Capture the cell that displays the provided text and extract its [X, Y] central coordinate. 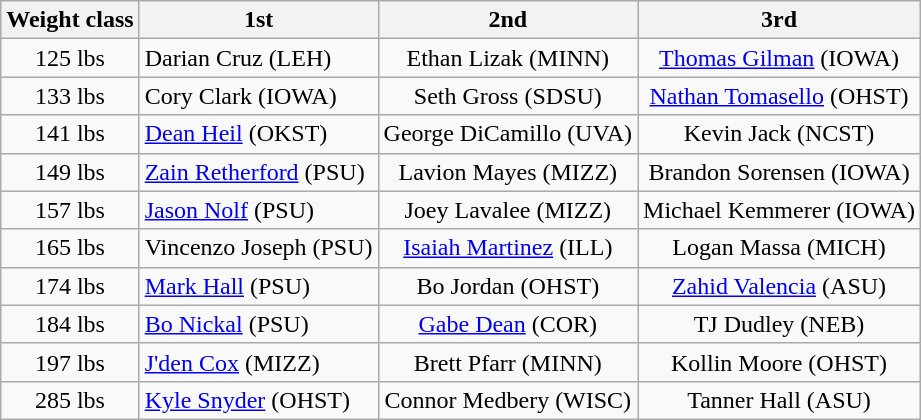
125 lbs [70, 58]
Brandon Sorensen (IOWA) [780, 172]
Ethan Lizak (MINN) [508, 58]
174 lbs [70, 286]
Weight class [70, 20]
Dean Heil (OKST) [258, 134]
Jason Nolf (PSU) [258, 210]
Isaiah Martinez (ILL) [508, 248]
Darian Cruz (LEH) [258, 58]
Logan Massa (MICH) [780, 248]
141 lbs [70, 134]
Kyle Snyder (OHST) [258, 400]
157 lbs [70, 210]
Bo Nickal (PSU) [258, 324]
Vincenzo Joseph (PSU) [258, 248]
Kevin Jack (NCST) [780, 134]
149 lbs [70, 172]
Connor Medbery (WISC) [508, 400]
Bo Jordan (OHST) [508, 286]
Tanner Hall (ASU) [780, 400]
Mark Hall (PSU) [258, 286]
Nathan Tomasello (OHST) [780, 96]
2nd [508, 20]
285 lbs [70, 400]
184 lbs [70, 324]
J'den Cox (MIZZ) [258, 362]
TJ Dudley (NEB) [780, 324]
Kollin Moore (OHST) [780, 362]
197 lbs [70, 362]
165 lbs [70, 248]
Brett Pfarr (MINN) [508, 362]
Lavion Mayes (MIZZ) [508, 172]
Joey Lavalee (MIZZ) [508, 210]
Seth Gross (SDSU) [508, 96]
Zain Retherford (PSU) [258, 172]
Gabe Dean (COR) [508, 324]
George DiCamillo (UVA) [508, 134]
133 lbs [70, 96]
3rd [780, 20]
Thomas Gilman (IOWA) [780, 58]
1st [258, 20]
Zahid Valencia (ASU) [780, 286]
Michael Kemmerer (IOWA) [780, 210]
Cory Clark (IOWA) [258, 96]
